Find where the given text appears and provide that cell's center as [X, Y] coordinate. 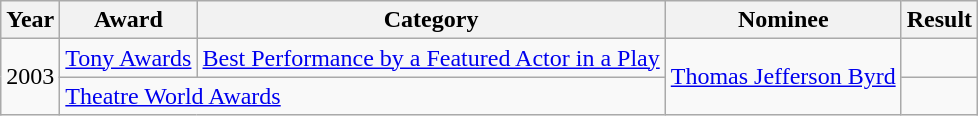
Category [431, 20]
Result [939, 20]
Theatre World Awards [362, 96]
2003 [30, 77]
Best Performance by a Featured Actor in a Play [431, 58]
Thomas Jefferson Byrd [783, 77]
Tony Awards [128, 58]
Award [128, 20]
Nominee [783, 20]
Year [30, 20]
